Capture the cell that displays the provided text and extract its [x, y] central coordinate. 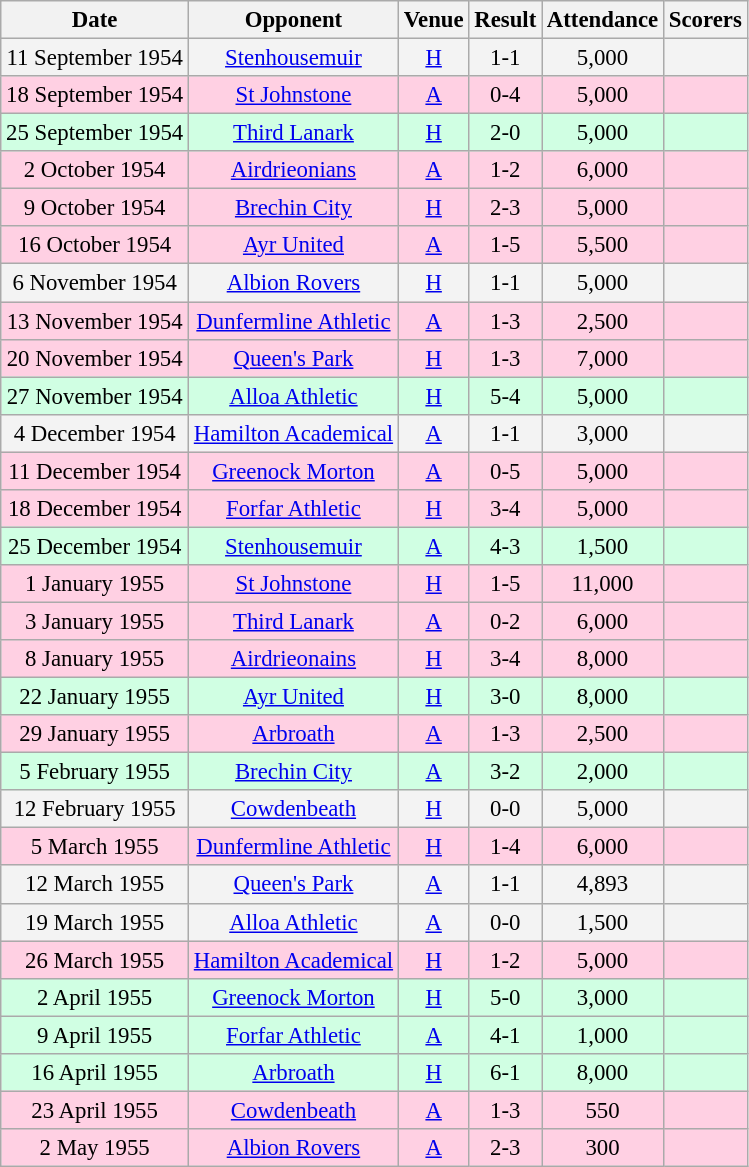
2 May 1955 [95, 1148]
18 September 1954 [95, 95]
11,000 [603, 584]
4 December 1954 [95, 433]
2 October 1954 [95, 170]
Result [506, 20]
7,000 [603, 358]
5 February 1955 [95, 772]
25 December 1954 [95, 546]
9 April 1955 [95, 1035]
2 April 1955 [95, 997]
29 January 1955 [95, 734]
4,893 [603, 885]
1 January 1955 [95, 584]
5-0 [506, 997]
0-5 [506, 471]
11 December 1954 [95, 471]
5 March 1955 [95, 847]
16 April 1955 [95, 1073]
2-0 [506, 133]
6-1 [506, 1073]
23 April 1955 [95, 1110]
1,000 [603, 1035]
Airdrieonains [294, 659]
3 January 1955 [95, 621]
Scorers [705, 20]
25 September 1954 [95, 133]
6 November 1954 [95, 283]
18 December 1954 [95, 509]
26 March 1955 [95, 960]
12 February 1955 [95, 809]
5,500 [603, 245]
20 November 1954 [95, 358]
13 November 1954 [95, 321]
3-2 [506, 772]
4-3 [506, 546]
0-2 [506, 621]
8 January 1955 [95, 659]
Airdrieonians [294, 170]
12 March 1955 [95, 885]
Date [95, 20]
16 October 1954 [95, 245]
4-1 [506, 1035]
Venue [434, 20]
9 October 1954 [95, 208]
300 [603, 1148]
Attendance [603, 20]
0-4 [506, 95]
22 January 1955 [95, 697]
11 September 1954 [95, 58]
1-4 [506, 847]
550 [603, 1110]
27 November 1954 [95, 396]
3-0 [506, 697]
5-4 [506, 396]
Opponent [294, 20]
19 March 1955 [95, 922]
2,000 [603, 772]
